Extract the [x, y] coordinate from the center of the cell holding the provided text.  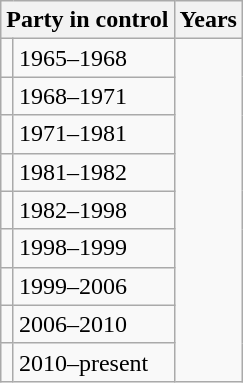
2010–present [94, 362]
1965–1968 [94, 58]
1971–1981 [94, 134]
1998–1999 [94, 248]
1999–2006 [94, 286]
Party in control [88, 20]
1968–1971 [94, 96]
1981–1982 [94, 172]
2006–2010 [94, 324]
Years [208, 20]
1982–1998 [94, 210]
